Find where the given text appears and provide that cell's center as [X, Y] coordinate. 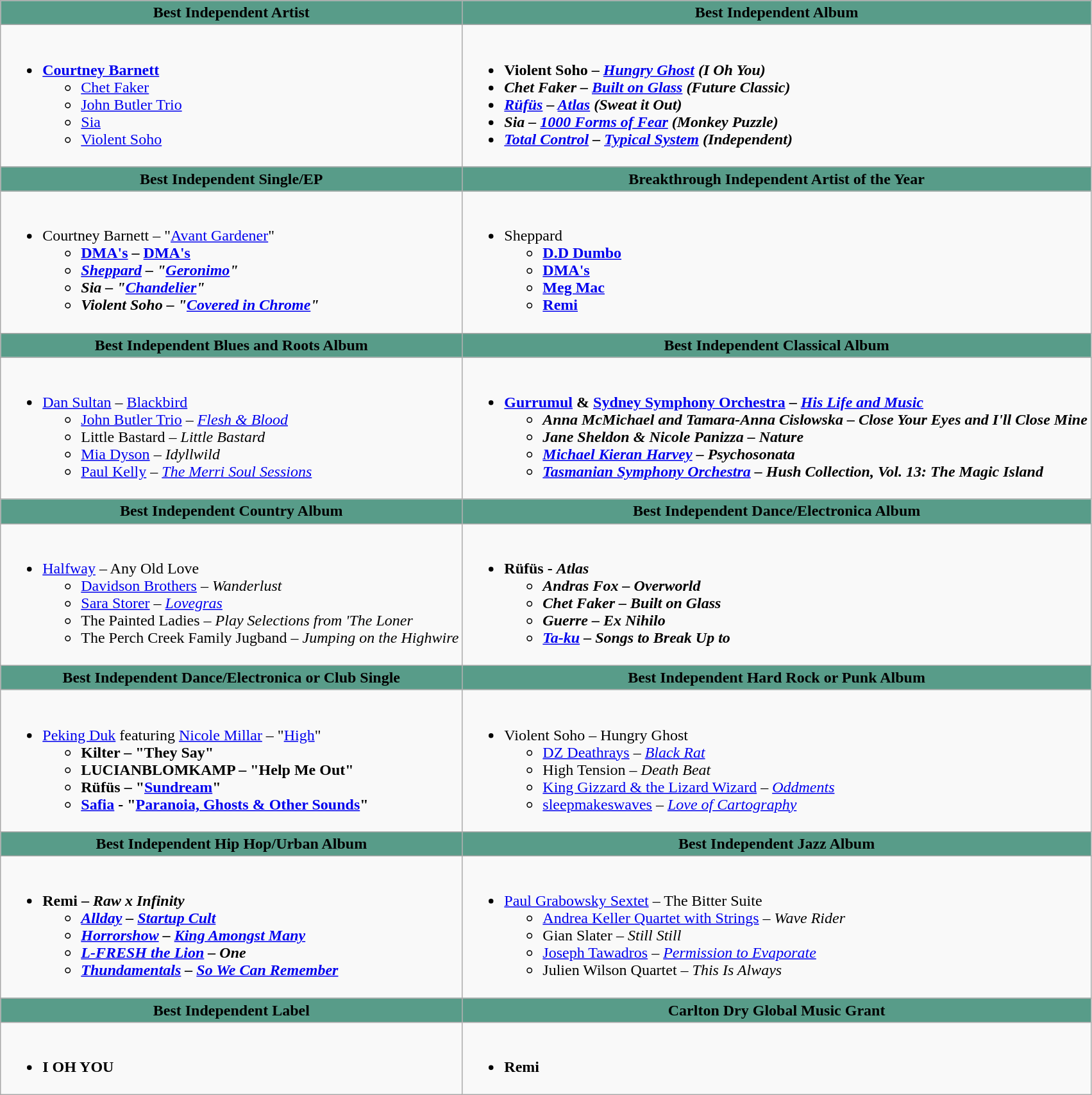
Dan Sultan – BlackbirdJohn Butler Trio – Flesh & BloodLittle Bastard – Little BastardMia Dyson – IdyllwildPaul Kelly – The Merri Soul Sessions [231, 429]
Best Independent Album [777, 13]
Courtney BarnettChet FakerJohn Butler TrioSiaViolent Soho [231, 96]
Best Independent Single/EP [231, 179]
Breakthrough Independent Artist of the Year [777, 179]
Carlton Dry Global Music Grant [777, 1010]
Best Independent Dance/Electronica Album [777, 511]
Best Independent Label [231, 1010]
Best Independent Dance/Electronica or Club Single [231, 677]
Best Independent Blues and Roots Album [231, 345]
SheppardD.D DumboDMA'sMeg MacRemi [777, 262]
Best Independent Classical Album [777, 345]
I OH YOU [231, 1058]
Courtney Barnett – "Avant Gardener"DMA's – DMA'sSheppard – "Geronimo"Sia – "Chandelier"Violent Soho – "Covered in Chrome" [231, 262]
Best Independent Hard Rock or Punk Album [777, 677]
Best Independent Country Album [231, 511]
Best Independent Hip Hop/Urban Album [231, 844]
Remi [777, 1058]
Rüfüs - AtlasAndras Fox – OverworldChet Faker – Built on GlassGuerre – Ex NihiloTa-ku – Songs to Break Up to [777, 594]
Remi – Raw x InfinityAllday – Startup CultHorrorshow – King Amongst ManyL-FRESH the Lion – OneThundamentals – So We Can Remember [231, 926]
Best Independent Artist [231, 13]
Best Independent Jazz Album [777, 844]
